Search for the cell housing the specified text and yield its (x, y) center coordinate. 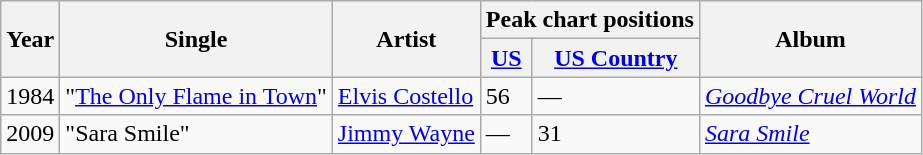
"Sara Smile" (196, 134)
US (506, 58)
Artist (406, 39)
Album (810, 39)
Single (196, 39)
Jimmy Wayne (406, 134)
Peak chart positions (590, 20)
56 (506, 96)
31 (616, 134)
Elvis Costello (406, 96)
2009 (30, 134)
Goodbye Cruel World (810, 96)
1984 (30, 96)
Sara Smile (810, 134)
Year (30, 39)
"The Only Flame in Town" (196, 96)
US Country (616, 58)
